Detect which cell encompasses the target text, then output its (x, y) center coordinate. 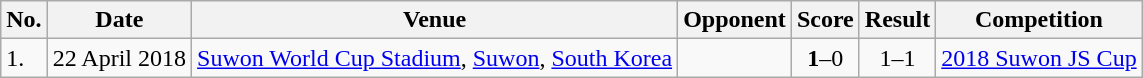
Venue (435, 20)
No. (24, 20)
1–1 (897, 58)
22 April 2018 (119, 58)
Suwon World Cup Stadium, Suwon, South Korea (435, 58)
Result (897, 20)
Date (119, 20)
Competition (1039, 20)
1. (24, 58)
Score (825, 20)
Opponent (735, 20)
2018 Suwon JS Cup (1039, 58)
1–0 (825, 58)
